For the text-containing cell, return its midpoint in (X, Y) coordinate format. 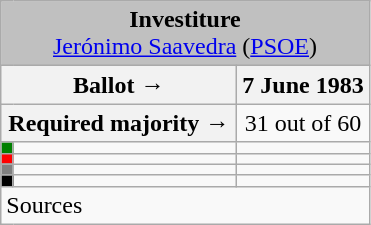
Sources (185, 205)
7 June 1983 (303, 85)
Ballot → (119, 85)
31 out of 60 (303, 123)
InvestitureJerónimo Saavedra (PSOE) (185, 34)
Required majority → (119, 123)
